Identify which cell holds the provided text, then report its [X, Y] central coordinate. 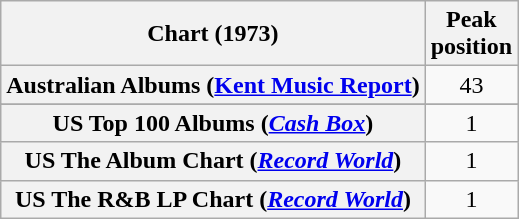
43 [471, 85]
US The Album Chart (Record World) [213, 161]
Peakposition [471, 34]
US Top 100 Albums (Cash Box) [213, 123]
Chart (1973) [213, 34]
Australian Albums (Kent Music Report) [213, 85]
US The R&B LP Chart (Record World) [213, 199]
